Scan for the cell matching the given text and deliver its (X, Y) coordinate at center. 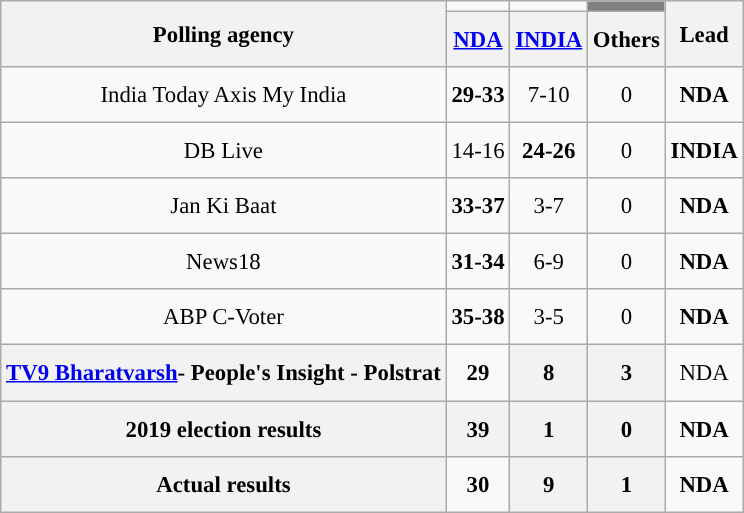
29 (478, 373)
2019 election results (224, 429)
9 (549, 484)
ABP C-Voter (224, 318)
7-10 (549, 95)
Others (627, 40)
3-7 (549, 206)
31-34 (478, 262)
33-37 (478, 206)
Polling agency (224, 34)
29-33 (478, 95)
News18 (224, 262)
Lead (704, 34)
India Today Axis My India (224, 95)
8 (549, 373)
39 (478, 429)
14-16 (478, 151)
Actual results (224, 484)
24-26 (549, 151)
Jan Ki Baat (224, 206)
6-9 (549, 262)
35-38 (478, 318)
DB Live (224, 151)
TV9 Bharatvarsh- People's Insight - Polstrat (224, 373)
30 (478, 484)
3-5 (549, 318)
3 (627, 373)
